Scan for the cell matching the given text and deliver its (X, Y) coordinate at center. 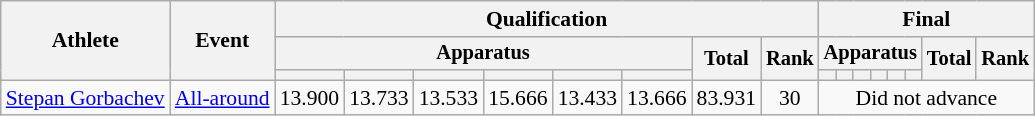
13.900 (310, 98)
Final (926, 19)
30 (790, 98)
13.666 (656, 98)
15.666 (518, 98)
13.433 (588, 98)
All-around (222, 98)
Athlete (86, 40)
Qualification (547, 19)
13.733 (378, 98)
83.931 (726, 98)
Stepan Gorbachev (86, 98)
Event (222, 40)
Did not advance (926, 98)
13.533 (448, 98)
